Output the [X, Y] coordinate of the center of the cell containing the given text.  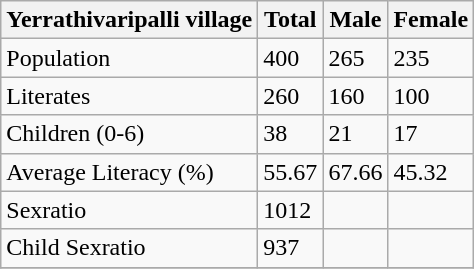
265 [356, 58]
Yerrathivaripalli village [130, 20]
100 [431, 96]
937 [290, 248]
Population [130, 58]
38 [290, 134]
Child Sexratio [130, 248]
Total [290, 20]
Literates [130, 96]
235 [431, 58]
400 [290, 58]
160 [356, 96]
260 [290, 96]
Children (0-6) [130, 134]
67.66 [356, 172]
Male [356, 20]
1012 [290, 210]
17 [431, 134]
Female [431, 20]
55.67 [290, 172]
Sexratio [130, 210]
21 [356, 134]
Average Literacy (%) [130, 172]
45.32 [431, 172]
